Scan for the cell matching the given text and deliver its (X, Y) coordinate at center. 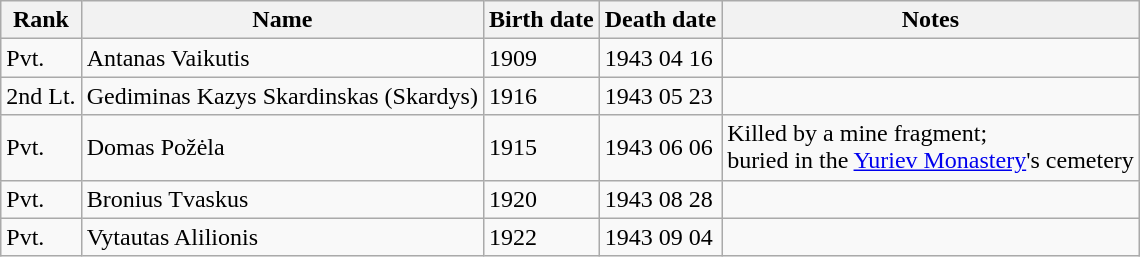
1922 (541, 237)
1943 08 28 (660, 199)
1915 (541, 148)
1943 09 04 (660, 237)
Gediminas Kazys Skardinskas (Skardys) (282, 96)
Death date (660, 20)
Domas Po­žėla (282, 148)
1916 (541, 96)
Antanas Vaikutis (282, 58)
1943 06 06 (660, 148)
Bronius Tvaskus (282, 199)
1920 (541, 199)
1943 05 23 (660, 96)
Rank (41, 20)
1943 04 16 (660, 58)
Vytautas Alilionis (282, 237)
2nd Lt. (41, 96)
1909 (541, 58)
Birth date (541, 20)
Name (282, 20)
Killed by a mine fragment;buried in the Yuriev Monastery's cemetery (931, 148)
Notes (931, 20)
